Return the [X, Y] coordinate for the center point of the cell that contains the specified text.  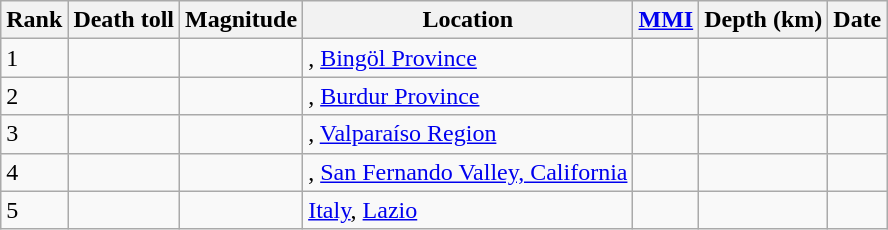
Rank [34, 20]
MMI [666, 20]
Death toll [124, 20]
2 [34, 96]
Magnitude [242, 20]
5 [34, 210]
, Burdur Province [468, 96]
, Bingöl Province [468, 58]
1 [34, 58]
4 [34, 172]
, Valparaíso Region [468, 134]
3 [34, 134]
Date [858, 20]
Location [468, 20]
, San Fernando Valley, California [468, 172]
Depth (km) [764, 20]
Italy, Lazio [468, 210]
